Return (X, Y) of the center of cell containing provided text 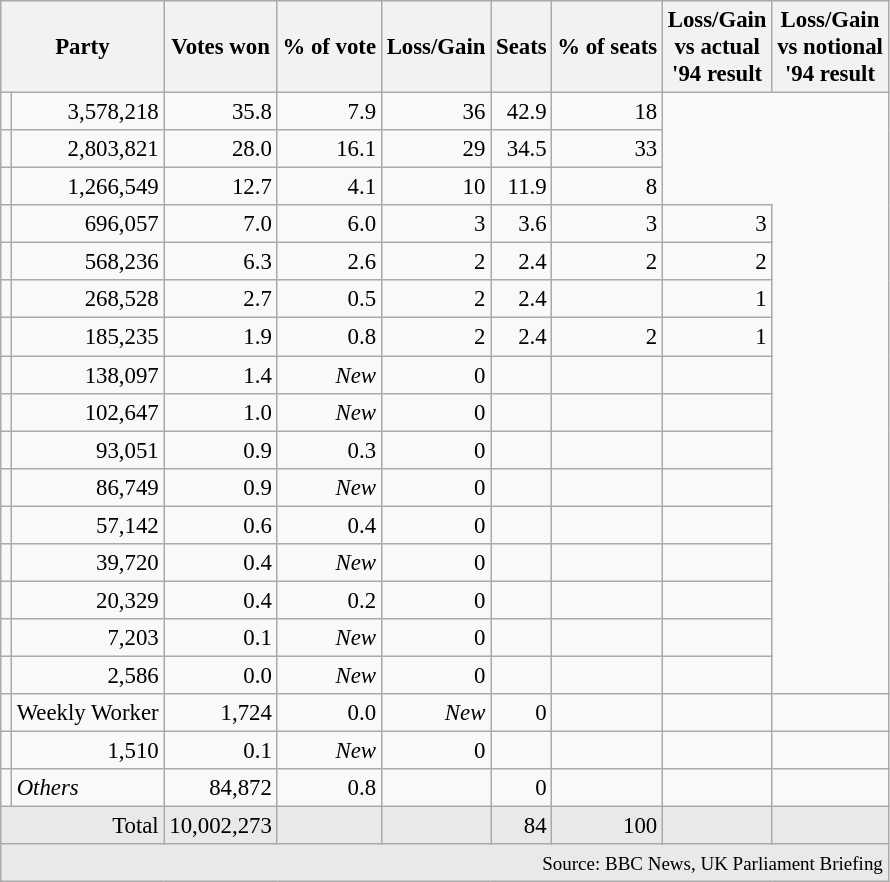
102,647 (88, 412)
6.3 (220, 262)
0.3 (329, 450)
696,057 (88, 224)
84,872 (220, 788)
20,329 (88, 600)
1,510 (88, 751)
Loss/Gain vs actual '94 result (716, 47)
1.0 (220, 412)
2,803,821 (88, 149)
86,749 (88, 487)
93,051 (88, 450)
Others (88, 788)
2,586 (88, 675)
7.0 (220, 224)
1.9 (220, 337)
0.6 (220, 525)
7.9 (329, 112)
268,528 (88, 299)
42.9 (522, 112)
35.8 (220, 112)
4.1 (329, 187)
100 (608, 826)
3.6 (522, 224)
84 (522, 826)
57,142 (88, 525)
Loss/Gain (436, 47)
1.4 (220, 375)
185,235 (88, 337)
Weekly Worker (88, 713)
7,203 (88, 638)
3,578,218 (88, 112)
0.5 (329, 299)
Loss/Gain vs notional '94 result (830, 47)
10 (436, 187)
10,002,273 (220, 826)
36 (436, 112)
Total (82, 826)
0.2 (329, 600)
12.7 (220, 187)
29 (436, 149)
6.0 (329, 224)
Party (82, 47)
2.7 (220, 299)
39,720 (88, 563)
1,724 (220, 713)
% of vote (329, 47)
34.5 (522, 149)
33 (608, 149)
28.0 (220, 149)
Seats (522, 47)
% of seats (608, 47)
16.1 (329, 149)
11.9 (522, 187)
1,266,549 (88, 187)
138,097 (88, 375)
Source: BBC News, UK Parliament Briefing (444, 863)
568,236 (88, 262)
18 (608, 112)
8 (608, 187)
Votes won (220, 47)
2.6 (329, 262)
